Detect which cell encompasses the target text, then output its [X, Y] center coordinate. 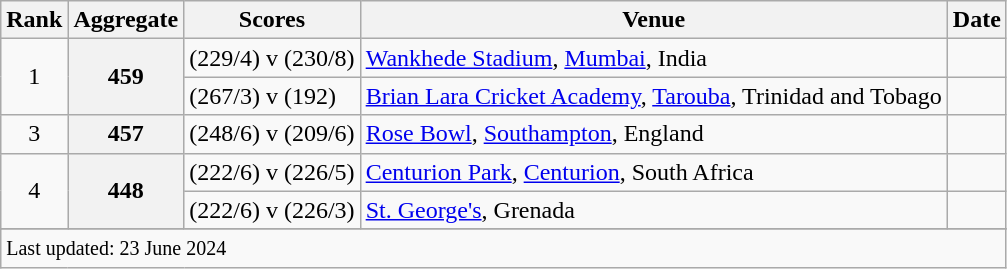
St. George's, Grenada [654, 210]
Wankhede Stadium, Mumbai, India [654, 58]
3 [34, 134]
Brian Lara Cricket Academy, Tarouba, Trinidad and Tobago [654, 96]
Last updated: 23 June 2024 [504, 248]
Scores [272, 20]
(248/6) v (209/6) [272, 134]
Aggregate [126, 20]
4 [34, 191]
459 [126, 77]
(222/6) v (226/3) [272, 210]
Rose Bowl, Southampton, England [654, 134]
Date [976, 20]
(222/6) v (226/5) [272, 172]
(229/4) v (230/8) [272, 58]
457 [126, 134]
1 [34, 77]
(267/3) v (192) [272, 96]
Rank [34, 20]
Centurion Park, Centurion, South Africa [654, 172]
448 [126, 191]
Venue [654, 20]
